Locate the cell with the specified text and output its (x, y) center coordinate. 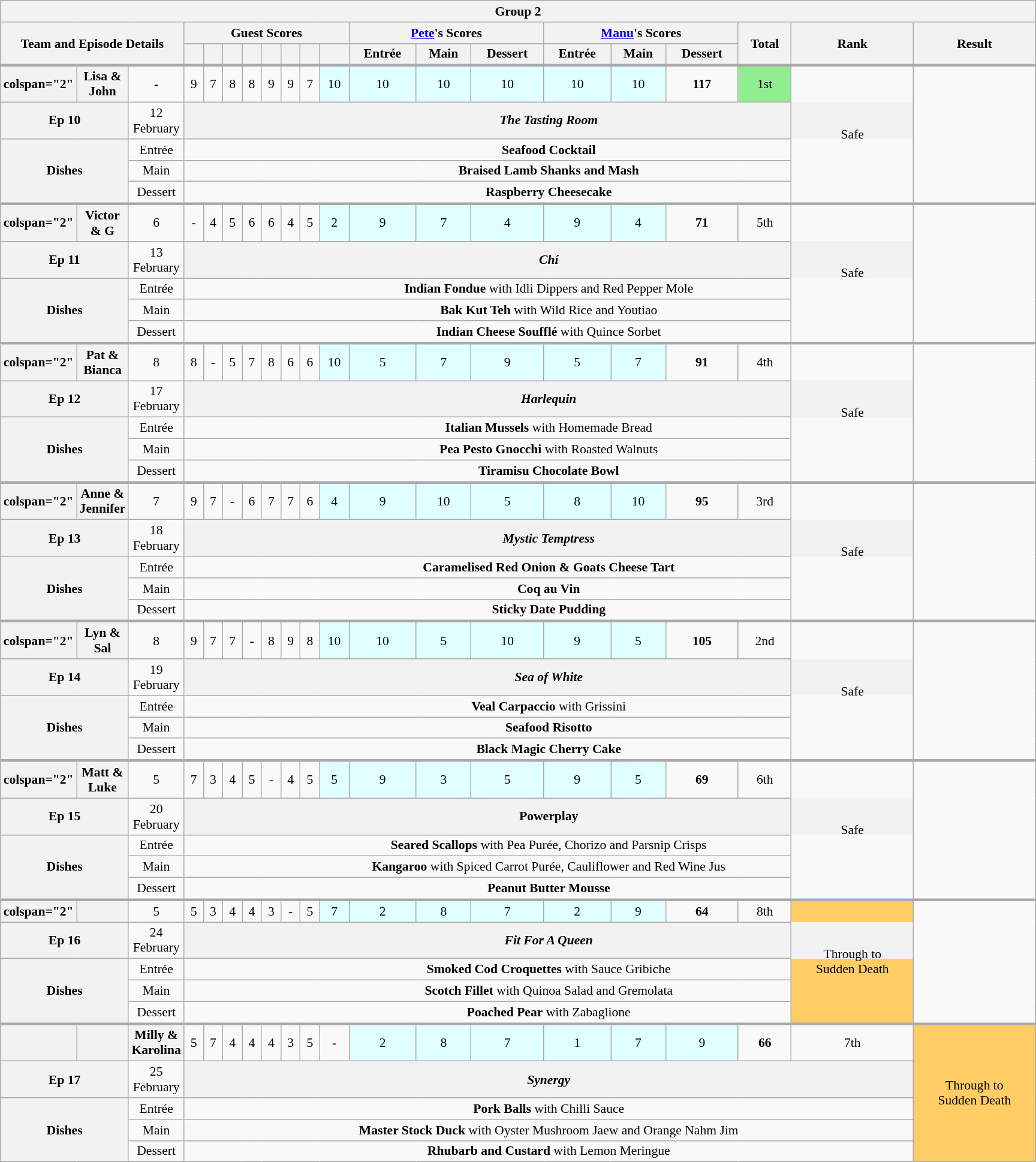
Ep 16 (65, 940)
Sticky Date Pudding (549, 610)
Kangaroo with Spiced Carrot Purée, Cauliflower and Red Wine Jus (549, 867)
Guest Scores (266, 33)
Result (975, 44)
Total (765, 44)
25 February (156, 1079)
Seared Scallops with Pea Purée, Chorizo and Parsnip Crisps (549, 845)
Master Stock Duck with Oyster Mushroom Jaew and Orange Nahm Jim (549, 1130)
Ep 15 (65, 817)
12 February (156, 121)
66 (765, 1042)
6th (765, 779)
Poached Pear with Zabaglione (549, 1012)
Smoked Cod Croquettes with Sauce Gribiche (549, 970)
Bak Kut Teh with Wild Rice and Youtiao (549, 311)
Black Magic Cherry Cake (549, 749)
Scotch Fillet with Quinoa Salad and Gremolata (549, 991)
91 (701, 362)
Tiramisu Chocolate Bowl (549, 471)
Ep 11 (65, 260)
Coq au Vin (549, 589)
Caramelised Red Onion & Goats Cheese Tart (549, 567)
Fit For A Queen (549, 940)
Matt & Luke (103, 779)
Victor & G (103, 223)
19 February (156, 678)
Seafood Cocktail (549, 150)
18 February (156, 538)
1st (765, 84)
24 February (156, 940)
13 February (156, 260)
Seafood Risotto (549, 728)
17 February (156, 399)
Anne & Jennifer (103, 501)
Raspberry Cheesecake (549, 193)
95 (701, 501)
Indian Fondue with Idli Dippers and Red Pepper Mole (549, 289)
Ep 13 (65, 538)
4th (765, 362)
Manu's Scores (642, 33)
71 (701, 223)
7th (853, 1042)
8th (765, 911)
1 (577, 1042)
Braised Lamb Shanks and Mash (549, 171)
Lyn & Sal (103, 640)
3rd (765, 501)
Ep 12 (65, 399)
Sea of White (549, 678)
2nd (765, 640)
Synergy (549, 1079)
Lisa & John (103, 84)
117 (701, 84)
20 February (156, 817)
Mystic Temptress (549, 538)
Rhubarb and Custard with Lemon Meringue (549, 1151)
Milly & Karolina (156, 1042)
Pete's Scores (446, 33)
Chí (549, 260)
105 (701, 640)
Pea Pesto Gnocchi with Roasted Walnuts (549, 450)
Group 2 (518, 11)
Indian Cheese Soufflé with Quince Sorbet (549, 332)
Pat & Bianca (103, 362)
Italian Mussels with Homemade Bread (549, 428)
69 (701, 779)
5th (765, 223)
Pork Balls with Chilli Sauce (549, 1109)
Ep 17 (65, 1079)
Powerplay (549, 817)
Peanut Butter Mousse (549, 889)
Ep 10 (65, 121)
Team and Episode Details (92, 44)
64 (701, 911)
Ep 14 (65, 678)
Veal Carpaccio with Grissini (549, 706)
The Tasting Room (549, 121)
Rank (853, 44)
Harlequin (549, 399)
